Locate the cell with the specified text and output its [x, y] center coordinate. 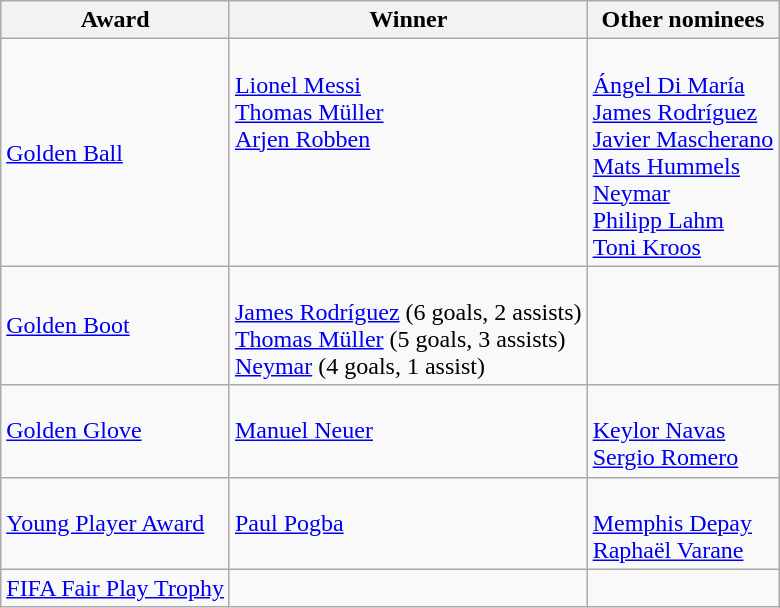
Lionel Messi Thomas Müller Arjen Robben [408, 152]
Golden Boot [116, 326]
Manuel Neuer [408, 431]
Golden Glove [116, 431]
Paul Pogba [408, 523]
Ángel Di María James Rodríguez Javier Mascherano Mats Hummels Neymar Philipp Lahm Toni Kroos [683, 152]
Award [116, 20]
Young Player Award [116, 523]
Keylor Navas Sergio Romero [683, 431]
Winner [408, 20]
Golden Ball [116, 152]
James Rodríguez (6 goals, 2 assists) Thomas Müller (5 goals, 3 assists) Neymar (4 goals, 1 assist) [408, 326]
FIFA Fair Play Trophy [116, 588]
Other nominees [683, 20]
Memphis Depay Raphaël Varane [683, 523]
